Provide the [X, Y] coordinate of the cell's center where the given text is located.  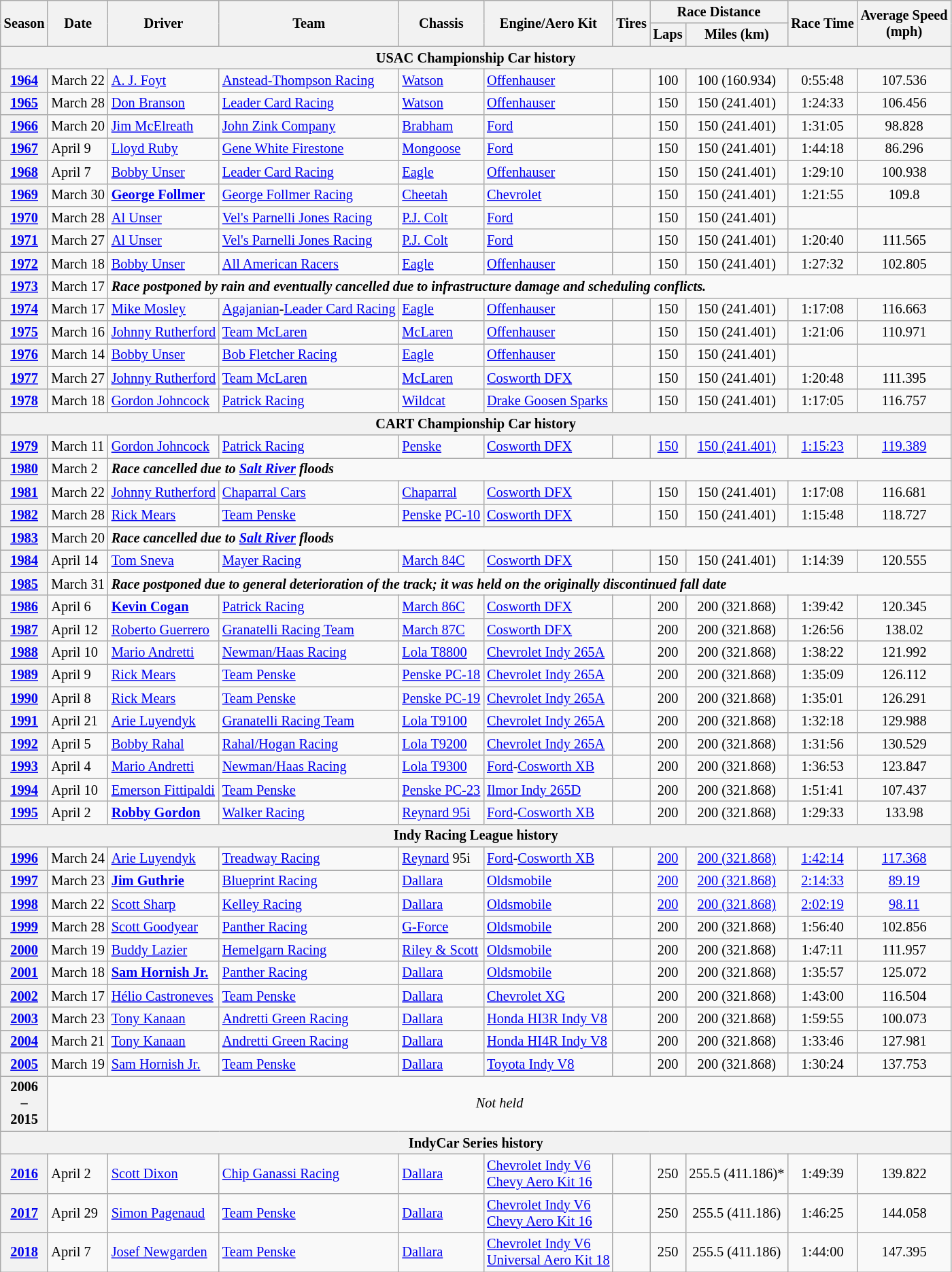
March 24 [78, 859]
1988 [24, 653]
1:32:18 [822, 721]
Indy Racing League history [476, 836]
1:29:33 [822, 812]
1972 [24, 264]
Hélio Castroneves [163, 996]
1992 [24, 744]
Race Time [822, 23]
255.5 (411.186)* [736, 1174]
March 14 [78, 355]
Hemelgarn Racing [309, 950]
Average Speed(mph) [904, 23]
1994 [24, 790]
Robby Gordon [163, 812]
1:46:25 [822, 1213]
2005 [24, 1065]
102.805 [904, 264]
106.456 [904, 103]
111.395 [904, 378]
Bobby Rahal [163, 744]
Scott Sharp [163, 904]
116.757 [904, 400]
April 4 [78, 767]
1998 [24, 904]
1995 [24, 812]
0:55:48 [822, 80]
Toyota Indy V8 [548, 1065]
Race postponed by rain and eventually cancelled due to infrastructure damage and scheduling conflicts. [530, 286]
1:56:40 [822, 927]
1:44:00 [822, 1252]
April 12 [78, 630]
86.296 [904, 149]
Penske PC-19 [441, 698]
2001 [24, 973]
1996 [24, 859]
March 86C [441, 606]
A. J. Foyt [163, 80]
107.437 [904, 790]
1:44:18 [822, 149]
1:15:23 [822, 447]
1:14:39 [822, 561]
1986 [24, 606]
89.19 [904, 881]
USAC Championship Car history [476, 58]
Treadway Racing [309, 859]
Date [78, 23]
1:21:55 [822, 195]
March 31 [78, 584]
1973 [24, 286]
129.988 [904, 721]
Wildcat [441, 400]
Josef Newgarden [163, 1252]
118.727 [904, 515]
John Zink Company [309, 126]
Buddy Lazier [163, 950]
Penske PC-18 [441, 675]
Simon Pagenaud [163, 1213]
Walker Racing [309, 812]
1977 [24, 378]
2003 [24, 1018]
2000 [24, 950]
April 5 [78, 744]
Chevrolet Indy V6Universal Aero Kit 18 [548, 1252]
Honda HI3R Indy V8 [548, 1018]
Engine/Aero Kit [548, 23]
CART Championship Car history [476, 424]
130.529 [904, 744]
1:24:33 [822, 103]
Chaparral Cars [309, 492]
1:38:22 [822, 653]
2018 [24, 1252]
1:20:40 [822, 241]
1966 [24, 126]
121.992 [904, 653]
102.856 [904, 927]
1967 [24, 149]
Kevin Cogan [163, 606]
116.663 [904, 309]
1974 [24, 309]
Blueprint Racing [309, 881]
1971 [24, 241]
1:39:42 [822, 606]
Brabham [441, 126]
98.828 [904, 126]
1:29:10 [822, 172]
1:20:48 [822, 378]
110.971 [904, 332]
117.368 [904, 859]
March 2 [78, 469]
120.555 [904, 561]
2:02:19 [822, 904]
Lola T8800 [441, 653]
Penske [441, 447]
1:35:01 [822, 698]
Riley & Scott [441, 950]
125.072 [904, 973]
107.536 [904, 80]
Season [24, 23]
Mike Mosley [163, 309]
Chip Ganassi Racing [309, 1174]
Lloyd Ruby [163, 149]
IndyCar Series history [476, 1143]
127.981 [904, 1042]
1:31:05 [822, 126]
April 8 [78, 698]
Scott Goodyear [163, 927]
George Follmer Racing [309, 195]
1:17:05 [822, 400]
1:26:56 [822, 630]
1975 [24, 332]
126.112 [904, 675]
Mayer Racing [309, 561]
Gene White Firestone [309, 149]
Driver [163, 23]
116.681 [904, 492]
1990 [24, 698]
Race Distance [719, 12]
2006–2015 [24, 1103]
116.504 [904, 996]
George Follmer [163, 195]
1983 [24, 538]
Drake Goosen Sparks [548, 400]
Race postponed due to general deterioration of the track; it was held on the originally discontinued fall date [530, 584]
1999 [24, 927]
98.11 [904, 904]
Emerson Fittipaldi [163, 790]
1997 [24, 881]
Rahal/Hogan Racing [309, 744]
Scott Dixon [163, 1174]
1:15:48 [822, 515]
Lola T9300 [441, 767]
Penske PC-23 [441, 790]
1969 [24, 195]
1:59:55 [822, 1018]
111.565 [904, 241]
Chassis [441, 23]
1:43:00 [822, 996]
1968 [24, 172]
Tires [631, 23]
1979 [24, 447]
2:14:33 [822, 881]
126.291 [904, 698]
April 21 [78, 721]
100 [668, 80]
1976 [24, 355]
2002 [24, 996]
Team [309, 23]
1:47:11 [822, 950]
Tom Sneva [163, 561]
137.753 [904, 1065]
March 87C [441, 630]
139.822 [904, 1174]
1:36:53 [822, 767]
1984 [24, 561]
1:35:57 [822, 973]
147.395 [904, 1252]
Chevrolet XG [548, 996]
1:31:56 [822, 744]
1:27:32 [822, 264]
2004 [24, 1042]
Penske PC-10 [441, 515]
1978 [24, 400]
1:49:39 [822, 1174]
G-Force [441, 927]
1980 [24, 469]
1964 [24, 80]
1:30:24 [822, 1065]
1985 [24, 584]
1:42:14 [822, 859]
Kelley Racing [309, 904]
1993 [24, 767]
April 29 [78, 1213]
111.957 [904, 950]
1:21:06 [822, 332]
Honda HI4R Indy V8 [548, 1042]
1982 [24, 515]
Jim Guthrie [163, 881]
Lola T9100 [441, 721]
144.058 [904, 1213]
Agajanian-Leader Card Racing [309, 309]
109.8 [904, 195]
133.98 [904, 812]
Ilmor Indy 265D [548, 790]
1991 [24, 721]
100 (160.934) [736, 80]
Jim McElreath [163, 126]
1987 [24, 630]
Chaparral [441, 492]
Laps [668, 35]
1989 [24, 675]
1981 [24, 492]
120.345 [904, 606]
1965 [24, 103]
138.02 [904, 630]
1:33:46 [822, 1042]
123.847 [904, 767]
1:35:09 [822, 675]
100.073 [904, 1018]
119.389 [904, 447]
April 6 [78, 606]
1970 [24, 218]
March 84C [441, 561]
Roberto Guerrero [163, 630]
Anstead-Thompson Racing [309, 80]
April 14 [78, 561]
March 30 [78, 195]
Not held [499, 1103]
Lola T9200 [441, 744]
1:51:41 [822, 790]
Mongoose [441, 149]
Chevrolet [548, 195]
Bob Fletcher Racing [309, 355]
Cheetah [441, 195]
March 16 [78, 332]
2016 [24, 1174]
2017 [24, 1213]
Don Branson [163, 103]
March 21 [78, 1042]
100.938 [904, 172]
Miles (km) [736, 35]
March 11 [78, 447]
All American Racers [309, 264]
